Search for the cell housing the specified text and yield its (x, y) center coordinate. 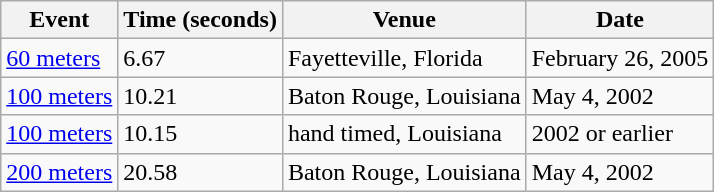
60 meters (60, 58)
Date (620, 20)
Fayetteville, Florida (404, 58)
Venue (404, 20)
200 meters (60, 172)
10.15 (200, 134)
hand timed, Louisiana (404, 134)
20.58 (200, 172)
Time (seconds) (200, 20)
6.67 (200, 58)
February 26, 2005 (620, 58)
Event (60, 20)
10.21 (200, 96)
2002 or earlier (620, 134)
